Pinpoint the cell where the given text exists, returning its (X, Y) midpoint coordinate. 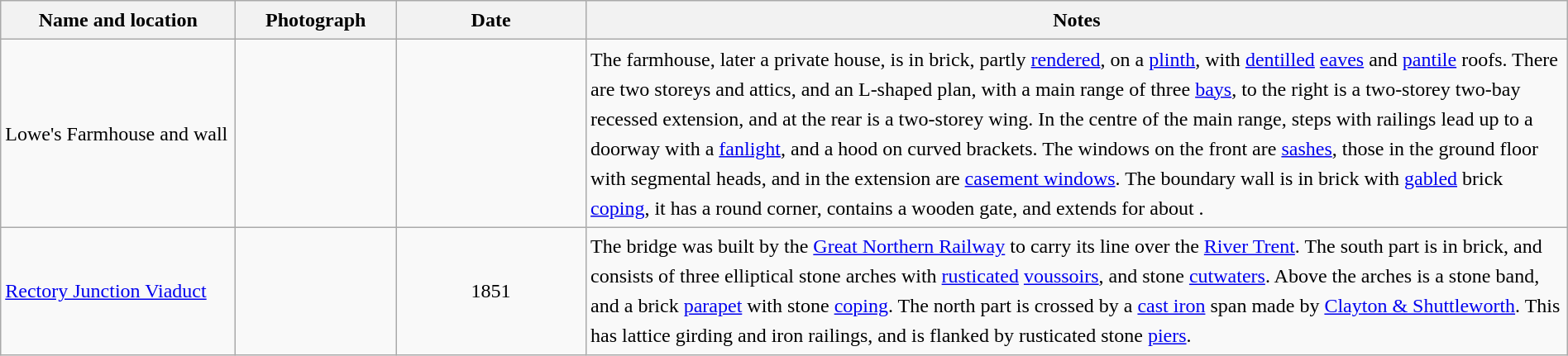
Name and location (118, 20)
1851 (491, 291)
Lowe's Farmhouse and wall (118, 134)
Rectory Junction Viaduct (118, 291)
Date (491, 20)
Notes (1077, 20)
Photograph (316, 20)
